Extract the [X, Y] coordinate from the center of the cell holding the provided text.  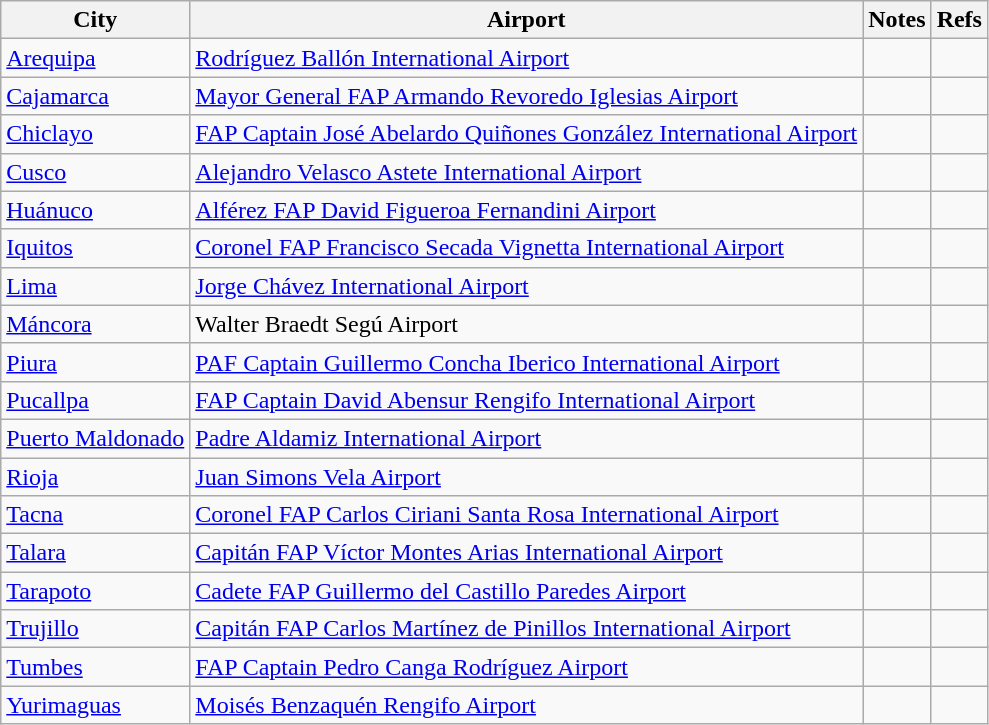
PAF Captain Guillermo Concha Iberico International Airport [526, 362]
Puerto Maldonado [96, 438]
Tumbes [96, 667]
FAP Captain José Abelardo Quiñones González International Airport [526, 134]
Padre Aldamiz International Airport [526, 438]
Trujillo [96, 629]
Lima [96, 286]
Tarapoto [96, 591]
Rodríguez Ballón International Airport [526, 58]
Alejandro Velasco Astete International Airport [526, 172]
Walter Braedt Segú Airport [526, 324]
Coronel FAP Francisco Secada Vignetta International Airport [526, 248]
Tacna [96, 515]
Alférez FAP David Figueroa Fernandini Airport [526, 210]
Capitán FAP Carlos Martínez de Pinillos International Airport [526, 629]
Talara [96, 553]
Cajamarca [96, 96]
Airport [526, 20]
Juan Simons Vela Airport [526, 477]
Arequipa [96, 58]
Cadete FAP Guillermo del Castillo Paredes Airport [526, 591]
Rioja [96, 477]
FAP Captain David Abensur Rengifo International Airport [526, 400]
Cusco [96, 172]
Refs [959, 20]
Iquitos [96, 248]
Chiclayo [96, 134]
Jorge Chávez International Airport [526, 286]
Yurimaguas [96, 705]
Pucallpa [96, 400]
Huánuco [96, 210]
Mayor General FAP Armando Revoredo Iglesias Airport [526, 96]
Piura [96, 362]
Coronel FAP Carlos Ciriani Santa Rosa International Airport [526, 515]
Máncora [96, 324]
City [96, 20]
Capitán FAP Víctor Montes Arias International Airport [526, 553]
FAP Captain Pedro Canga Rodríguez Airport [526, 667]
Moisés Benzaquén Rengifo Airport [526, 705]
Notes [897, 20]
